Extract the [X, Y] coordinate from the center of the cell holding the provided text.  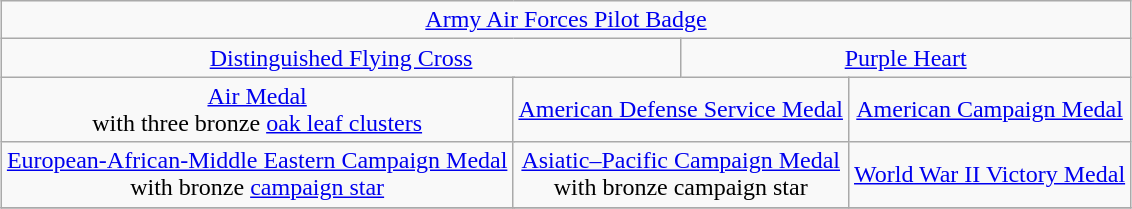
European-African-Middle Eastern Campaign Medalwith bronze campaign star [257, 174]
World War II Victory Medal [989, 174]
Air Medalwith three bronze oak leaf clusters [257, 110]
Asiatic–Pacific Campaign Medalwith bronze campaign star [681, 174]
American Defense Service Medal [681, 110]
Army Air Forces Pilot Badge [566, 20]
Distinguished Flying Cross [340, 58]
American Campaign Medal [989, 110]
Purple Heart [906, 58]
